Output the [x, y] coordinate of the center of the cell containing the given text.  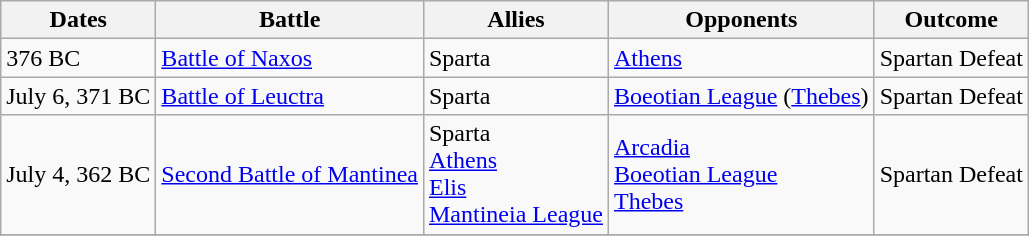
July 4, 362 BC [78, 174]
Battle of Naxos [290, 58]
Battle of Leuctra [290, 96]
Battle [290, 20]
Second Battle of Mantinea [290, 174]
Opponents [741, 20]
ArcadiaBoeotian LeagueThebes [741, 174]
SpartaAthensElisMantineia League [516, 174]
Outcome [951, 20]
Dates [78, 20]
376 BC [78, 58]
Boeotian League (Thebes) [741, 96]
Allies [516, 20]
July 6, 371 BC [78, 96]
Athens [741, 58]
